From the cell containing the given text, extract its center point as [X, Y] coordinate. 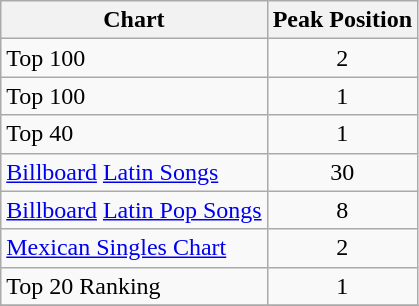
Top 20 Ranking [134, 286]
Top 40 [134, 134]
Chart [134, 20]
Billboard Latin Pop Songs [134, 210]
Billboard Latin Songs [134, 172]
Mexican Singles Chart [134, 248]
30 [342, 172]
8 [342, 210]
Peak Position [342, 20]
